Determine the (x, y) coordinate at the center of the cell enclosing the given text.  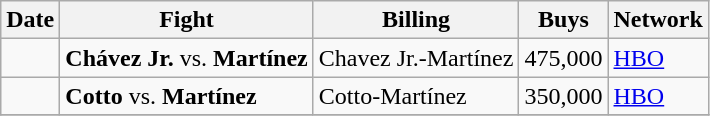
Fight (186, 20)
Date (30, 20)
Buys (564, 20)
Cotto-Martínez (416, 96)
350,000 (564, 96)
Network (658, 20)
Chavez Jr.-Martínez (416, 58)
Billing (416, 20)
Chávez Jr. vs. Martínez (186, 58)
475,000 (564, 58)
Cotto vs. Martínez (186, 96)
